Determine the [x, y] coordinate at the center of the cell enclosing the given text.  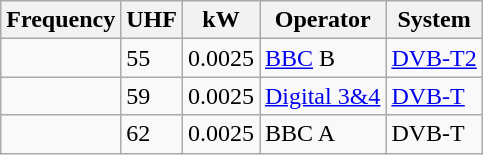
BBC A [323, 134]
DVB-T2 [434, 58]
Frequency [61, 20]
kW [220, 20]
55 [152, 58]
UHF [152, 20]
62 [152, 134]
59 [152, 96]
System [434, 20]
BBC B [323, 58]
Operator [323, 20]
Digital 3&4 [323, 96]
